For the text-containing cell, return its midpoint in (X, Y) coordinate format. 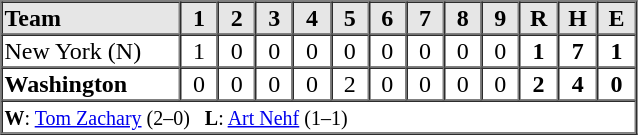
Team (92, 18)
E (616, 18)
Washington (92, 84)
New York (N) (92, 50)
6 (388, 18)
3 (275, 18)
R (538, 18)
H (578, 18)
8 (463, 18)
W: Tom Zachary (2–0) L: Art Nehf (1–1) (319, 116)
5 (350, 18)
9 (501, 18)
